Return (x, y) of the center of cell containing provided text 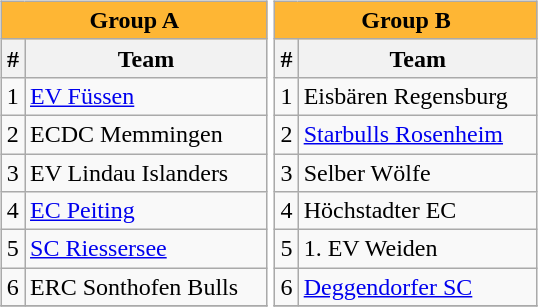
SC Riessersee (146, 249)
Group A (134, 20)
Starbulls Rosenheim (418, 134)
EV Lindau Islanders (146, 173)
ERC Sonthofen Bulls (146, 287)
EC Peiting (146, 211)
1. EV Weiden (418, 249)
Selber Wölfe (418, 173)
Deggendorfer SC (418, 287)
Höchstadter EC (418, 211)
EV Füssen (146, 96)
Eisbären Regensburg (418, 96)
ECDC Memmingen (146, 134)
Group B (406, 20)
